Output the (x, y) coordinate of the center of the cell containing the given text.  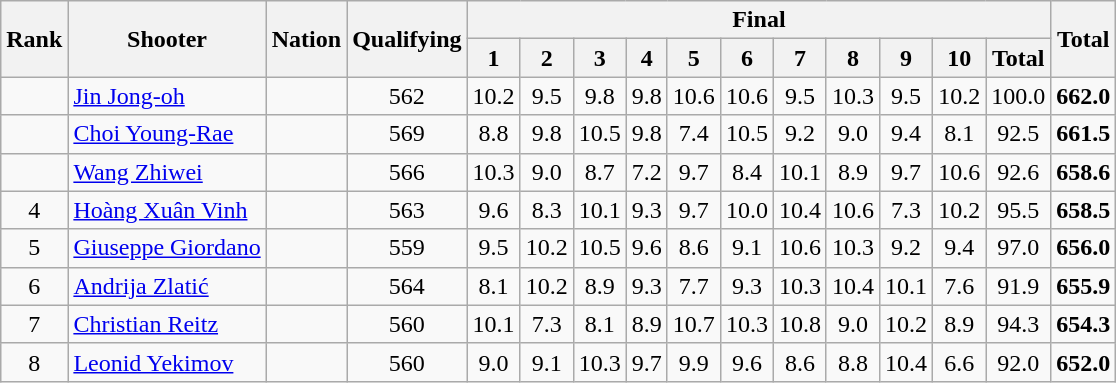
8.7 (600, 172)
654.3 (1084, 324)
1 (494, 58)
Wang Zhiwei (167, 172)
9.9 (694, 362)
Leonid Yekimov (167, 362)
564 (407, 286)
100.0 (1018, 96)
661.5 (1084, 134)
559 (407, 248)
10.8 (800, 324)
656.0 (1084, 248)
562 (407, 96)
Nation (306, 39)
8.4 (746, 172)
7.4 (694, 134)
Andrija Zlatić (167, 286)
Qualifying (407, 39)
Christian Reitz (167, 324)
563 (407, 210)
8.3 (546, 210)
91.9 (1018, 286)
658.6 (1084, 172)
569 (407, 134)
10.7 (694, 324)
7.7 (694, 286)
95.5 (1018, 210)
Rank (34, 39)
Choi Young-Rae (167, 134)
10 (960, 58)
Giuseppe Giordano (167, 248)
9 (906, 58)
Shooter (167, 39)
Hoàng Xuân Vinh (167, 210)
92.5 (1018, 134)
652.0 (1084, 362)
662.0 (1084, 96)
6.6 (960, 362)
Jin Jong-oh (167, 96)
10.0 (746, 210)
655.9 (1084, 286)
94.3 (1018, 324)
566 (407, 172)
92.6 (1018, 172)
7.2 (646, 172)
2 (546, 58)
7.6 (960, 286)
Final (759, 20)
658.5 (1084, 210)
3 (600, 58)
92.0 (1018, 362)
97.0 (1018, 248)
